Provide the [x, y] coordinate of the cell's center where the given text is located.  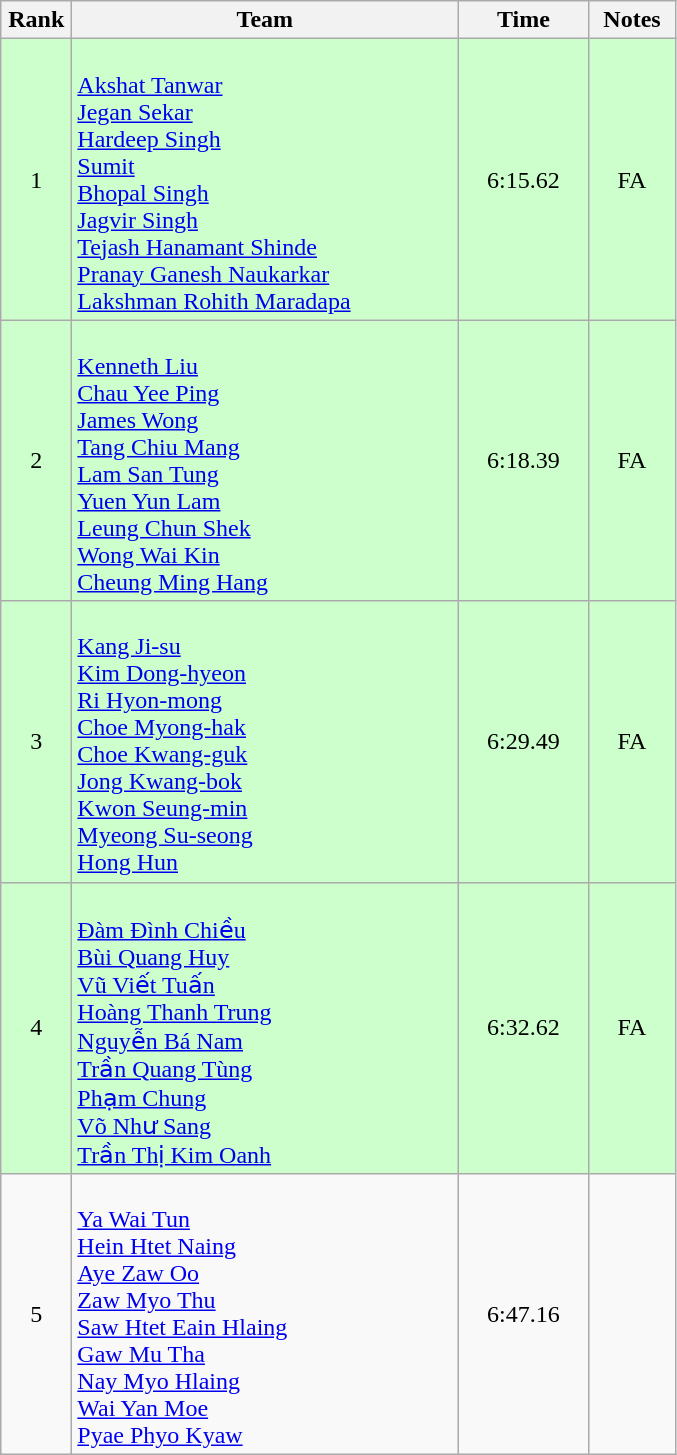
4 [36, 1028]
Ya Wai TunHein Htet NaingAye Zaw OoZaw Myo ThuSaw Htet Eain HlaingGaw Mu ThaNay Myo HlaingWai Yan MoePyae Phyo Kyaw [265, 1314]
Akshat TanwarJegan SekarHardeep SinghSumitBhopal SinghJagvir SinghTejash Hanamant ShindePranay Ganesh NaukarkarLakshman Rohith Maradapa [265, 180]
Time [524, 20]
6:15.62 [524, 180]
2 [36, 460]
Notes [632, 20]
6:18.39 [524, 460]
Kang Ji-suKim Dong-hyeonRi Hyon-mongChoe Myong-hakChoe Kwang-gukJong Kwang-bokKwon Seung-minMyeong Su-seongHong Hun [265, 742]
6:47.16 [524, 1314]
3 [36, 742]
Rank [36, 20]
Đàm Đình ChiềuBùi Quang HuyVũ Viết TuấnHoàng Thanh TrungNguyễn Bá NamTrần Quang TùngPhạm ChungVõ Như SangTrần Thị Kim Oanh [265, 1028]
6:32.62 [524, 1028]
6:29.49 [524, 742]
1 [36, 180]
5 [36, 1314]
Kenneth LiuChau Yee PingJames WongTang Chiu MangLam San TungYuen Yun LamLeung Chun ShekWong Wai KinCheung Ming Hang [265, 460]
Team [265, 20]
